Determine the (X, Y) coordinate at the center of the cell enclosing the given text.  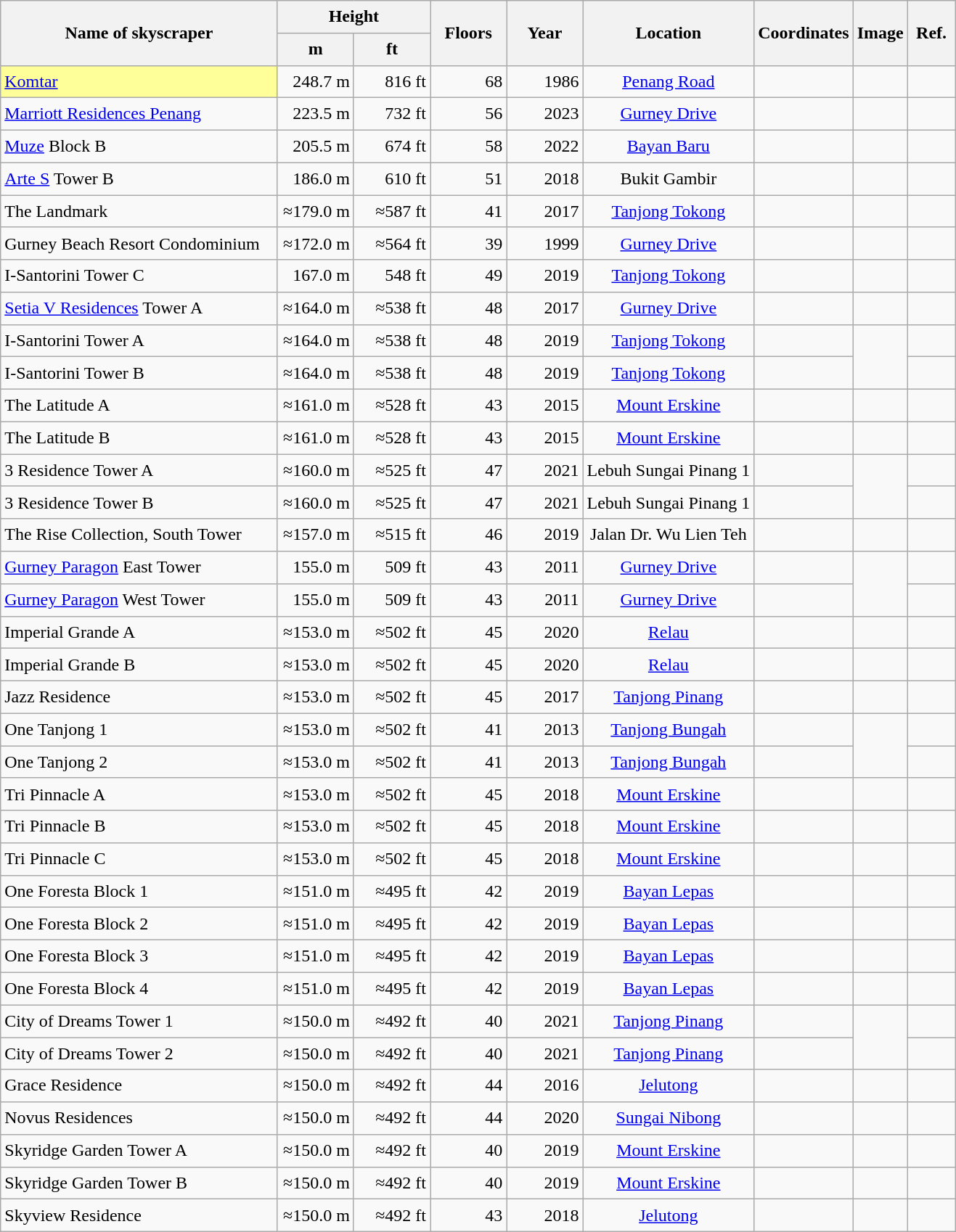
Year (544, 33)
Tri Pinnacle B (139, 827)
Bukit Gambir (669, 178)
The Rise Collection, South Tower (139, 535)
Arte S Tower B (139, 178)
Sungai Nibong (669, 1119)
Skyridge Garden Tower B (139, 1183)
49 (469, 276)
Imperial Grande B (139, 665)
One Foresta Block 2 (139, 924)
732 ft (392, 115)
Coordinates (804, 33)
Height (354, 17)
Setia V Residences Tower A (139, 309)
Floors (469, 33)
≈564 ft (392, 244)
One Foresta Block 3 (139, 956)
2023 (544, 115)
≈172.0 m (315, 244)
Jalan Dr. Wu Lien Teh (669, 535)
Tri Pinnacle C (139, 859)
≈587 ft (392, 212)
674 ft (392, 147)
≈157.0 m (315, 535)
Skyview Residence (139, 1216)
56 (469, 115)
167.0 m (315, 276)
Marriott Residences Penang (139, 115)
205.5 m (315, 147)
≈515 ft (392, 535)
Name of skyscraper (139, 33)
248.7 m (315, 81)
Grace Residence (139, 1085)
46 (469, 535)
3 Residence Tower A (139, 470)
Bayan Baru (669, 147)
186.0 m (315, 178)
One Foresta Block 1 (139, 891)
Ref. (931, 33)
548 ft (392, 276)
I-Santorini Tower C (139, 276)
One Tanjong 2 (139, 762)
Skyridge Garden Tower A (139, 1151)
Location (669, 33)
The Landmark (139, 212)
Image (880, 33)
2016 (544, 1085)
2022 (544, 147)
One Tanjong 1 (139, 730)
Komtar (139, 81)
Muze Block B (139, 147)
I-Santorini Tower A (139, 341)
ft (392, 49)
Imperial Grande A (139, 633)
City of Dreams Tower 2 (139, 1054)
51 (469, 178)
1986 (544, 81)
Gurney Paragon East Tower (139, 567)
Penang Road (669, 81)
Gurney Paragon West Tower (139, 599)
68 (469, 81)
816 ft (392, 81)
The Latitude B (139, 438)
City of Dreams Tower 1 (139, 1022)
1999 (544, 244)
I-Santorini Tower B (139, 373)
39 (469, 244)
58 (469, 147)
The Latitude A (139, 406)
Gurney Beach Resort Condominium (139, 244)
Jazz Residence (139, 697)
m (315, 49)
One Foresta Block 4 (139, 988)
Novus Residences (139, 1119)
Tri Pinnacle A (139, 794)
≈179.0 m (315, 212)
610 ft (392, 178)
223.5 m (315, 115)
3 Residence Tower B (139, 502)
